Return (X, Y) of the center of cell containing provided text 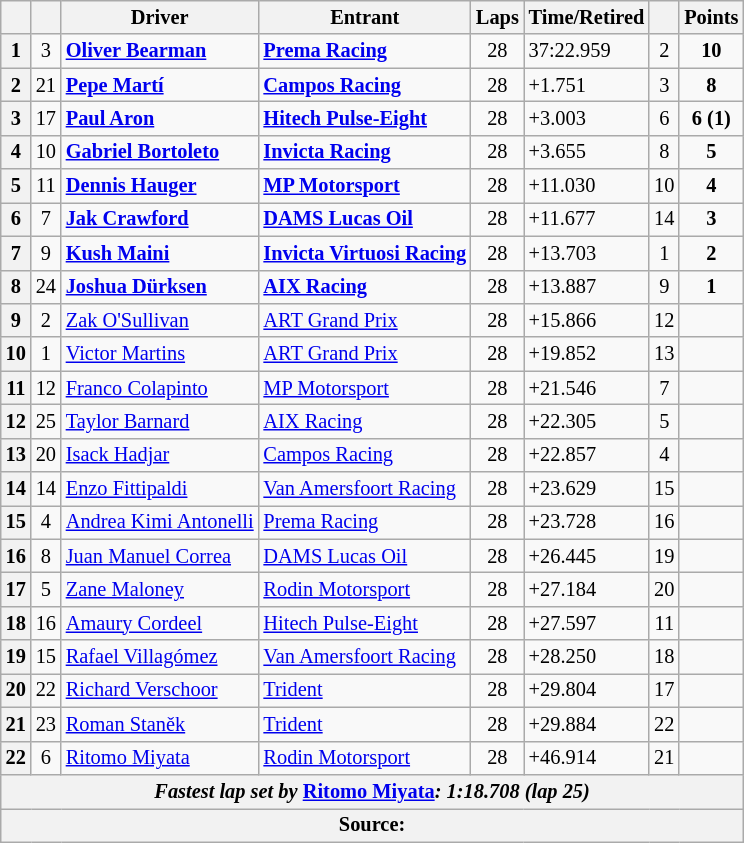
Kush Maini (160, 253)
Enzo Fittipaldi (160, 489)
Dennis Hauger (160, 186)
+29.884 (587, 724)
+46.914 (587, 758)
+26.445 (587, 556)
Isack Hadjar (160, 455)
23 (46, 724)
+22.305 (587, 421)
Victor Martins (160, 354)
+13.887 (587, 287)
Invicta Virtuosi Racing (365, 253)
+3.655 (587, 152)
+13.703 (587, 253)
Invicta Racing (365, 152)
Driver (160, 17)
Roman Staněk (160, 724)
+23.728 (587, 522)
Franco Colapinto (160, 388)
Zak O'Sullivan (160, 320)
+11.030 (587, 186)
24 (46, 287)
6 (1) (711, 118)
Zane Maloney (160, 589)
Jak Crawford (160, 219)
Oliver Bearman (160, 51)
Laps (498, 17)
+19.852 (587, 354)
37:22.959 (587, 51)
Pepe Martí (160, 85)
Paul Aron (160, 118)
25 (46, 421)
+11.677 (587, 219)
+21.546 (587, 388)
Andrea Kimi Antonelli (160, 522)
+29.804 (587, 690)
Source: (372, 825)
+27.184 (587, 589)
+22.857 (587, 455)
Taylor Barnard (160, 421)
+15.866 (587, 320)
Richard Verschoor (160, 690)
+28.250 (587, 657)
+23.629 (587, 489)
Joshua Dürksen (160, 287)
Points (711, 17)
Rafael Villagómez (160, 657)
Time/Retired (587, 17)
+27.597 (587, 623)
+1.751 (587, 85)
+3.003 (587, 118)
Gabriel Bortoleto (160, 152)
Ritomo Miyata (160, 758)
Entrant (365, 17)
Fastest lap set by Ritomo Miyata: 1:18.708 (lap 25) (372, 791)
Juan Manuel Correa (160, 556)
Amaury Cordeel (160, 623)
